From the cell containing the given text, extract its center point as [X, Y] coordinate. 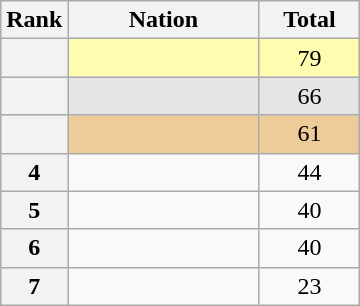
Total [310, 20]
23 [310, 286]
4 [34, 172]
7 [34, 286]
61 [310, 134]
Nation [164, 20]
44 [310, 172]
Rank [34, 20]
66 [310, 96]
6 [34, 248]
5 [34, 210]
79 [310, 58]
